Output the [X, Y] coordinate of the center of the cell containing the given text.  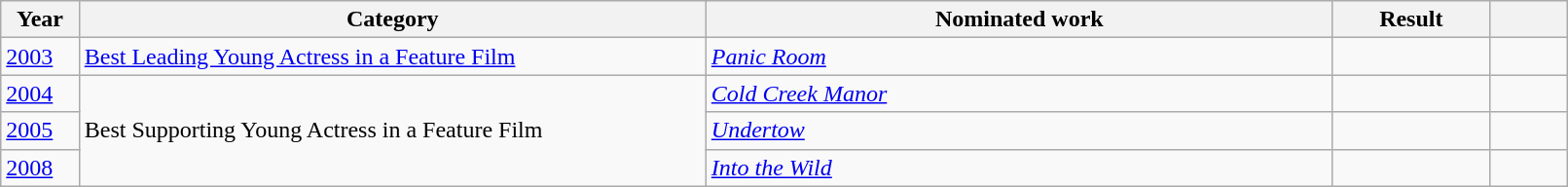
Result [1411, 19]
2005 [40, 131]
2004 [40, 93]
Cold Creek Manor [1019, 93]
2008 [40, 168]
Best Leading Young Actress in a Feature Film [392, 56]
Best Supporting Young Actress in a Feature Film [392, 131]
Category [392, 19]
Undertow [1019, 131]
2003 [40, 56]
Panic Room [1019, 56]
Year [40, 19]
Into the Wild [1019, 168]
Nominated work [1019, 19]
